For the text-containing cell, return its midpoint in [x, y] coordinate format. 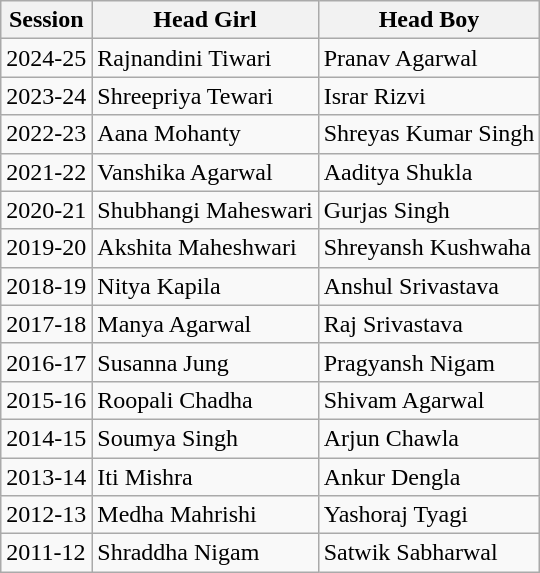
2011-12 [46, 553]
2018-19 [46, 286]
Arjun Chawla [429, 438]
2013-14 [46, 477]
Susanna Jung [205, 362]
Pragyansh Nigam [429, 362]
Yashoraj Tyagi [429, 515]
Manya Agarwal [205, 324]
Roopali Chadha [205, 400]
Aana Mohanty [205, 134]
Shreyas Kumar Singh [429, 134]
Akshita Maheshwari [205, 248]
Vanshika Agarwal [205, 172]
2022-23 [46, 134]
Shraddha Nigam [205, 553]
Gurjas Singh [429, 210]
Head Boy [429, 20]
2017-18 [46, 324]
2023-24 [46, 96]
Nitya Kapila [205, 286]
Anshul Srivastava [429, 286]
Session [46, 20]
Iti Mishra [205, 477]
2014-15 [46, 438]
Aaditya Shukla [429, 172]
2016-17 [46, 362]
Satwik Sabharwal [429, 553]
Shivam Agarwal [429, 400]
Shreyansh Kushwaha [429, 248]
Pranav Agarwal [429, 58]
2020-21 [46, 210]
2019-20 [46, 248]
Rajnandini Tiwari [205, 58]
Shubhangi Maheswari [205, 210]
Soumya Singh [205, 438]
2012-13 [46, 515]
Israr Rizvi [429, 96]
Head Girl [205, 20]
Raj Srivastava [429, 324]
Ankur Dengla [429, 477]
2015-16 [46, 400]
Shreepriya Tewari [205, 96]
2024-25 [46, 58]
Medha Mahrishi [205, 515]
2021-22 [46, 172]
